For the text-containing cell, return its midpoint in [x, y] coordinate format. 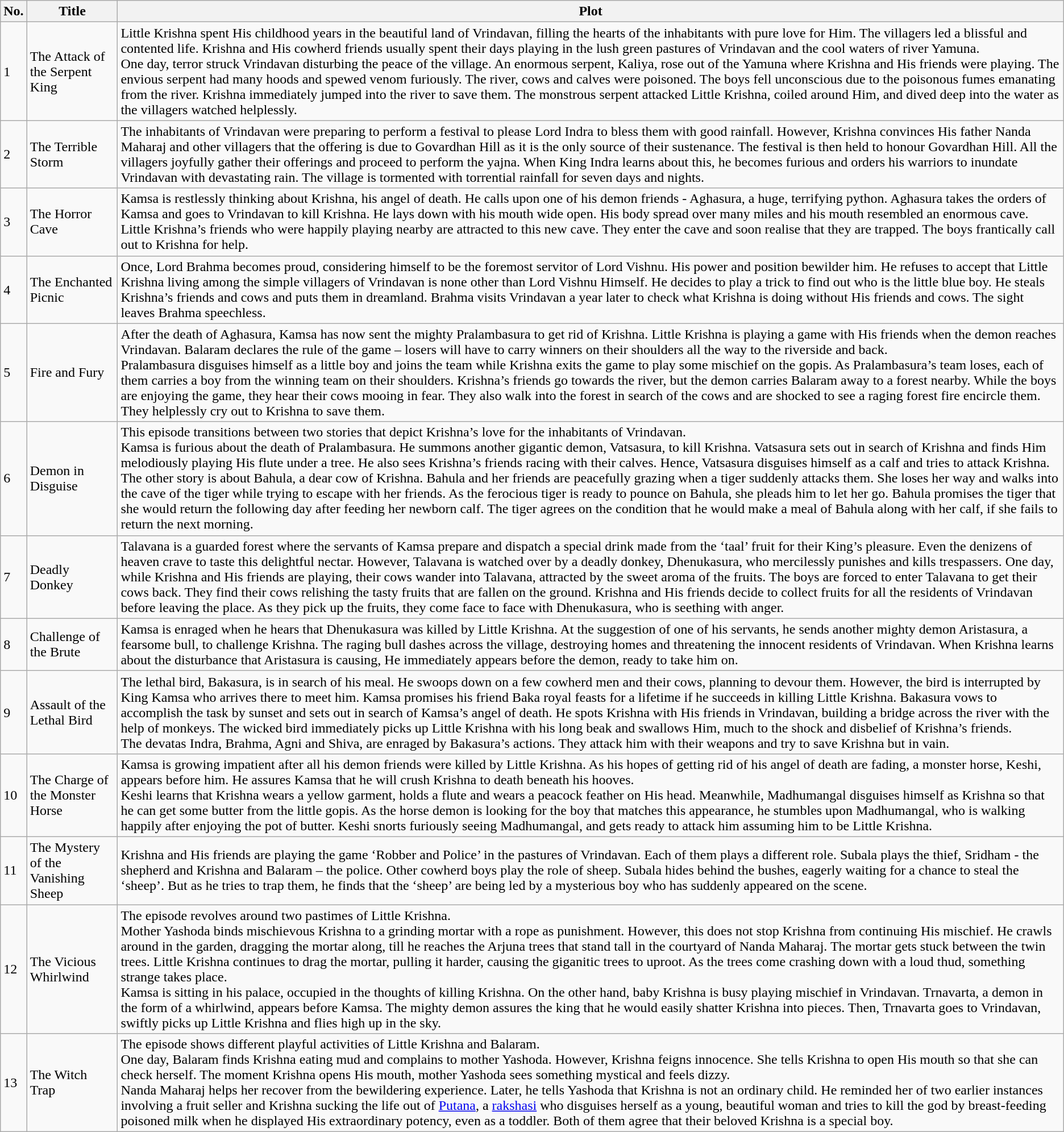
11 [14, 871]
Assault of the Lethal Bird [72, 712]
The Mystery of the Vanishing Sheep [72, 871]
6 [14, 478]
10 [14, 795]
The Enchanted Picnic [72, 290]
7 [14, 577]
The Terrible Storm [72, 155]
No. [14, 11]
8 [14, 644]
Challenge of the Brute [72, 644]
12 [14, 969]
The Charge of the Monster Horse [72, 795]
9 [14, 712]
4 [14, 290]
13 [14, 1083]
Demon in Disguise [72, 478]
3 [14, 222]
The Attack of the Serpent King [72, 72]
The Vicious Whirlwind [72, 969]
Plot [591, 11]
5 [14, 373]
2 [14, 155]
1 [14, 72]
Fire and Fury [72, 373]
The Horror Cave [72, 222]
Deadly Donkey [72, 577]
Title [72, 11]
The Witch Trap [72, 1083]
